Find where the given text appears and provide that cell's center as [X, Y] coordinate. 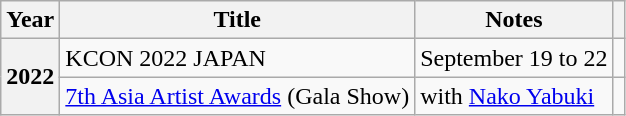
September 19 to 22 [514, 58]
Title [238, 20]
Notes [514, 20]
2022 [30, 77]
7th Asia Artist Awards (Gala Show) [238, 96]
with Nako Yabuki [514, 96]
KCON 2022 JAPAN [238, 58]
Year [30, 20]
